Detect which cell encompasses the target text, then output its [X, Y] center coordinate. 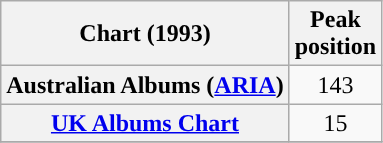
15 [335, 123]
Australian Albums (ARIA) [145, 85]
143 [335, 85]
Chart (1993) [145, 34]
UK Albums Chart [145, 123]
Peakposition [335, 34]
